Pinpoint the cell where the given text exists, returning its [x, y] midpoint coordinate. 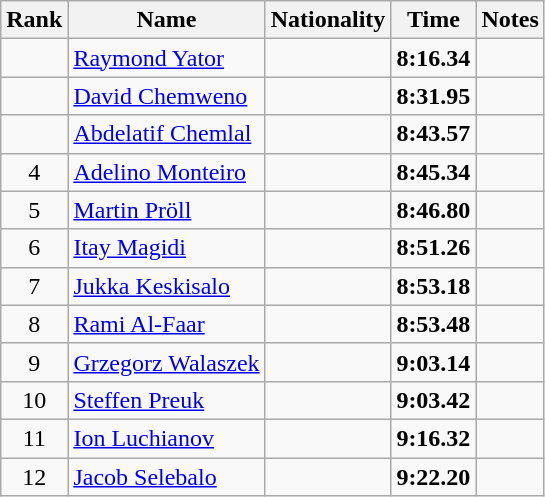
9 [34, 362]
Rami Al-Faar [166, 324]
Notes [510, 20]
Raymond Yator [166, 58]
David Chemweno [166, 96]
8:45.34 [434, 172]
8:46.80 [434, 210]
Time [434, 20]
Grzegorz Walaszek [166, 362]
8:51.26 [434, 248]
7 [34, 286]
5 [34, 210]
Jukka Keskisalo [166, 286]
Nationality [328, 20]
10 [34, 400]
8:53.48 [434, 324]
Itay Magidi [166, 248]
8:53.18 [434, 286]
6 [34, 248]
4 [34, 172]
9:16.32 [434, 438]
Adelino Monteiro [166, 172]
Jacob Selebalo [166, 477]
8:16.34 [434, 58]
9:03.42 [434, 400]
9:03.14 [434, 362]
Ion Luchianov [166, 438]
Rank [34, 20]
Martin Pröll [166, 210]
8:31.95 [434, 96]
11 [34, 438]
Abdelatif Chemlal [166, 134]
8:43.57 [434, 134]
9:22.20 [434, 477]
8 [34, 324]
Name [166, 20]
12 [34, 477]
Steffen Preuk [166, 400]
